Locate the cell with the specified text and output its (x, y) center coordinate. 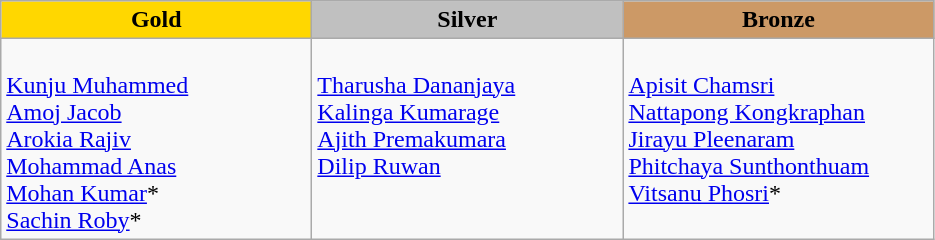
Silver (468, 20)
Tharusha DananjayaKalinga KumarageAjith PremakumaraDilip Ruwan (468, 139)
Bronze (778, 20)
Gold (156, 20)
Kunju MuhammedAmoj JacobArokia RajivMohammad AnasMohan Kumar*Sachin Roby* (156, 139)
Apisit ChamsriNattapong KongkraphanJirayu PleenaramPhitchaya SunthonthuamVitsanu Phosri* (778, 139)
